Scan for the cell matching the given text and deliver its (X, Y) coordinate at center. 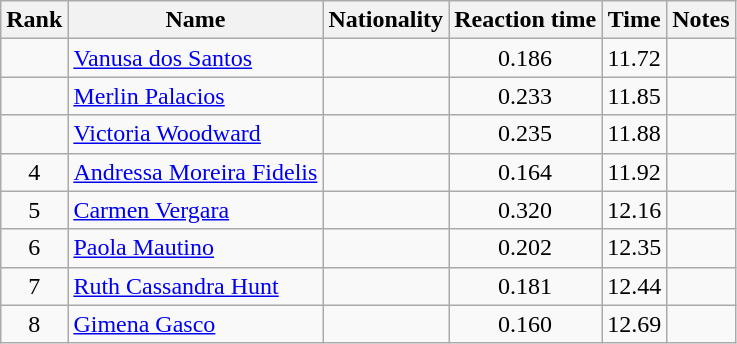
Gimena Gasco (196, 324)
0.181 (526, 286)
12.16 (634, 210)
0.186 (526, 58)
12.69 (634, 324)
Rank (34, 20)
12.35 (634, 248)
6 (34, 248)
0.202 (526, 248)
11.92 (634, 172)
0.164 (526, 172)
7 (34, 286)
Victoria Woodward (196, 134)
Reaction time (526, 20)
11.88 (634, 134)
Notes (701, 20)
Andressa Moreira Fidelis (196, 172)
11.85 (634, 96)
5 (34, 210)
11.72 (634, 58)
Nationality (386, 20)
0.233 (526, 96)
Name (196, 20)
12.44 (634, 286)
4 (34, 172)
Vanusa dos Santos (196, 58)
Time (634, 20)
Paola Mautino (196, 248)
0.235 (526, 134)
0.320 (526, 210)
Ruth Cassandra Hunt (196, 286)
8 (34, 324)
Carmen Vergara (196, 210)
Merlin Palacios (196, 96)
0.160 (526, 324)
